Detect which cell encompasses the target text, then output its (X, Y) center coordinate. 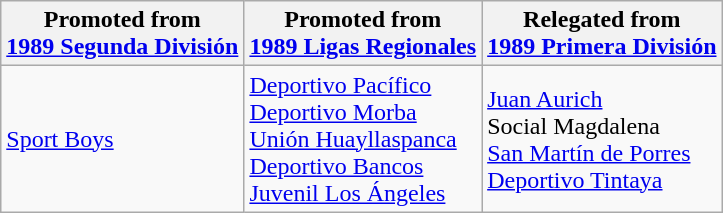
Deportivo Pacífico Deportivo Morba Unión Huayllaspanca Deportivo Bancos Juvenil Los Ángeles (363, 139)
Promoted from1989 Segunda División (122, 34)
Relegated from1989 Primera División (602, 34)
Juan Aurich Social Magdalena San Martín de Porres Deportivo Tintaya (602, 139)
Promoted from1989 Ligas Regionales (363, 34)
Sport Boys (122, 139)
